For the text-containing cell, return its midpoint in (x, y) coordinate format. 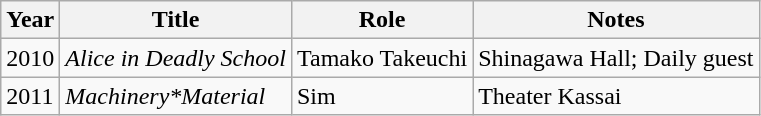
Year (30, 20)
Shinagawa Hall; Daily guest (616, 58)
2010 (30, 58)
2011 (30, 96)
Tamako Takeuchi (382, 58)
Alice in Deadly School (176, 58)
Sim (382, 96)
Machinery*Material (176, 96)
Theater Kassai (616, 96)
Title (176, 20)
Notes (616, 20)
Role (382, 20)
